Determine the [X, Y] coordinate at the center of the cell enclosing the given text.  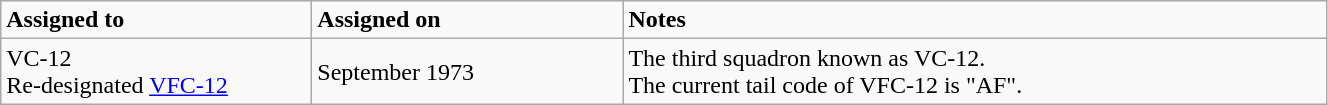
September 1973 [468, 72]
The third squadron known as VC-12.The current tail code of VFC-12 is "AF". [975, 72]
Notes [975, 20]
Assigned to [156, 20]
Assigned on [468, 20]
VC-12Re-designated VFC-12 [156, 72]
